Locate the cell with the specified text and output its (X, Y) center coordinate. 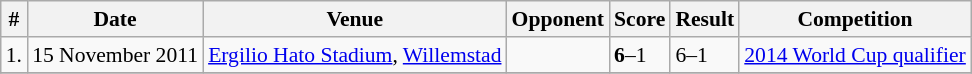
Ergilio Hato Stadium, Willemstad (354, 55)
Score (640, 19)
15 November 2011 (115, 55)
Opponent (558, 19)
# (14, 19)
Competition (855, 19)
1. (14, 55)
Date (115, 19)
Result (704, 19)
2014 World Cup qualifier (855, 55)
Venue (354, 19)
